Return the [X, Y] coordinate for the center point of the cell that contains the specified text.  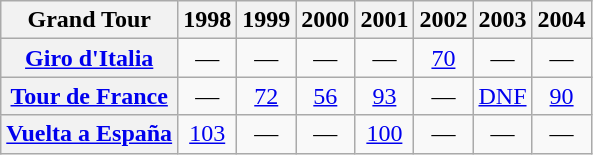
2003 [502, 20]
70 [444, 58]
103 [208, 134]
1999 [266, 20]
72 [266, 96]
Giro d'Italia [90, 58]
1998 [208, 20]
100 [384, 134]
2002 [444, 20]
DNF [502, 96]
93 [384, 96]
2004 [562, 20]
90 [562, 96]
Grand Tour [90, 20]
2000 [326, 20]
56 [326, 96]
2001 [384, 20]
Vuelta a España [90, 134]
Tour de France [90, 96]
